Scan for the cell matching the given text and deliver its [x, y] coordinate at center. 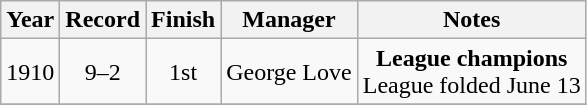
Finish [184, 20]
George Love [290, 72]
1st [184, 72]
League championsLeague folded June 13 [472, 72]
Record [103, 20]
9–2 [103, 72]
Manager [290, 20]
Notes [472, 20]
Year [30, 20]
1910 [30, 72]
